Identify which cell holds the provided text, then report its (X, Y) central coordinate. 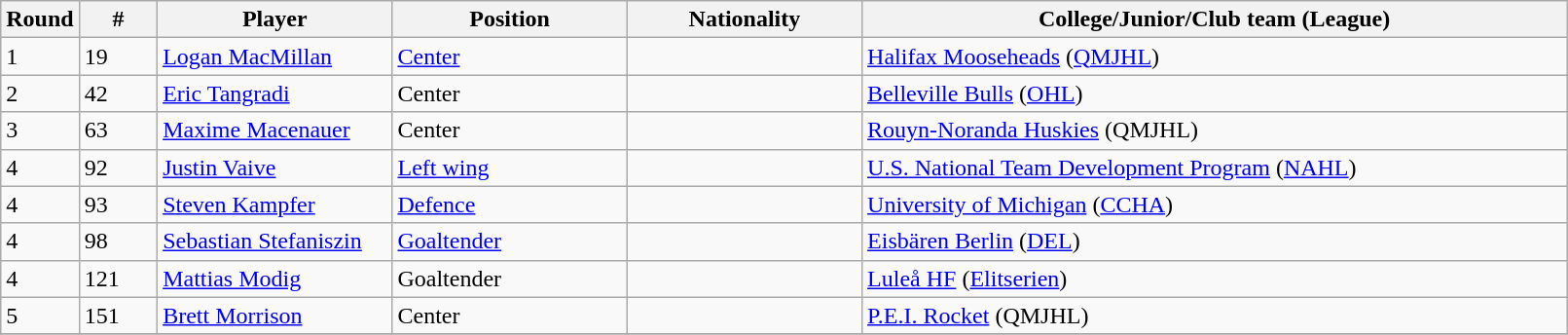
2 (40, 93)
19 (118, 56)
42 (118, 93)
Eisbären Berlin (DEL) (1215, 242)
Logan MacMillan (274, 56)
Maxime Macenauer (274, 130)
P.E.I. Rocket (QMJHL) (1215, 316)
Rouyn-Noranda Huskies (QMJHL) (1215, 130)
Eric Tangradi (274, 93)
3 (40, 130)
93 (118, 205)
5 (40, 316)
Brett Morrison (274, 316)
U.S. National Team Development Program (NAHL) (1215, 167)
# (118, 19)
Player (274, 19)
Round (40, 19)
Mattias Modig (274, 279)
Position (510, 19)
Halifax Mooseheads (QMJHL) (1215, 56)
151 (118, 316)
Defence (510, 205)
63 (118, 130)
92 (118, 167)
Steven Kampfer (274, 205)
Justin Vaive (274, 167)
Nationality (744, 19)
University of Michigan (CCHA) (1215, 205)
Left wing (510, 167)
Luleå HF (Elitserien) (1215, 279)
College/Junior/Club team (League) (1215, 19)
121 (118, 279)
Belleville Bulls (OHL) (1215, 93)
Sebastian Stefaniszin (274, 242)
98 (118, 242)
1 (40, 56)
